Identify which cell holds the provided text, then report its (X, Y) central coordinate. 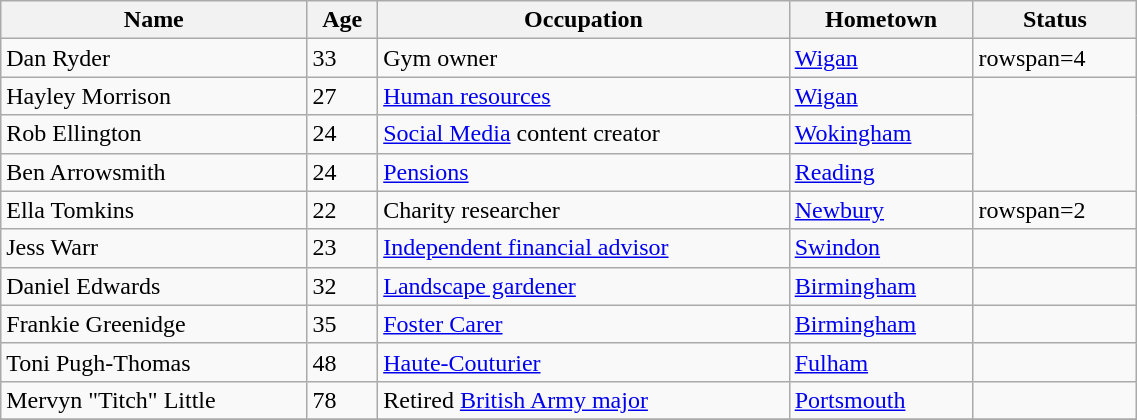
Fulham (881, 362)
Gym owner (584, 58)
Foster Carer (584, 324)
Status (1055, 20)
Frankie Greenidge (154, 324)
35 (342, 324)
Retired British Army major (584, 400)
Ben Arrowsmith (154, 172)
27 (342, 96)
Independent financial advisor (584, 248)
Wokingham (881, 134)
48 (342, 362)
Reading (881, 172)
Portsmouth (881, 400)
Daniel Edwards (154, 286)
Mervyn "Titch" Little (154, 400)
Hometown (881, 20)
Pensions (584, 172)
Name (154, 20)
32 (342, 286)
rowspan=4 (1055, 58)
Social Media content creator (584, 134)
Human resources (584, 96)
Hayley Morrison (154, 96)
22 (342, 210)
Haute-Couturier (584, 362)
rowspan=2 (1055, 210)
Landscape gardener (584, 286)
Occupation (584, 20)
Jess Warr (154, 248)
Ella Tomkins (154, 210)
Newbury (881, 210)
Age (342, 20)
Dan Ryder (154, 58)
33 (342, 58)
Swindon (881, 248)
Toni Pugh-Thomas (154, 362)
78 (342, 400)
Rob Ellington (154, 134)
Charity researcher (584, 210)
23 (342, 248)
